Detect which cell encompasses the target text, then output its [X, Y] center coordinate. 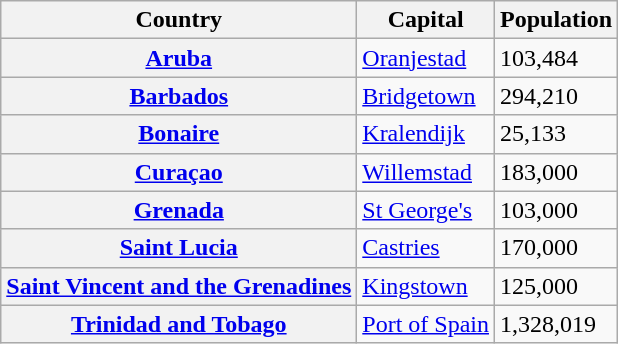
170,000 [556, 248]
Grenada [179, 210]
Saint Vincent and the Grenadines [179, 286]
1,328,019 [556, 324]
103,000 [556, 210]
183,000 [556, 172]
294,210 [556, 96]
25,133 [556, 134]
Kralendijk [426, 134]
Trinidad and Tobago [179, 324]
Curaçao [179, 172]
Barbados [179, 96]
Willemstad [426, 172]
Bridgetown [426, 96]
Capital [426, 20]
Aruba [179, 58]
103,484 [556, 58]
Castries [426, 248]
Bonaire [179, 134]
Oranjestad [426, 58]
Saint Lucia [179, 248]
Population [556, 20]
St George's [426, 210]
125,000 [556, 286]
Country [179, 20]
Kingstown [426, 286]
Port of Spain [426, 324]
